Detect which cell encompasses the target text, then output its [x, y] center coordinate. 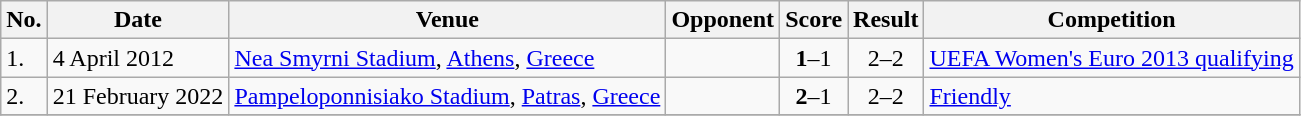
Venue [448, 20]
Score [814, 20]
Opponent [723, 20]
2. [24, 96]
Pampeloponnisiako Stadium, Patras, Greece [448, 96]
1–1 [814, 58]
Date [138, 20]
2–1 [814, 96]
Friendly [1112, 96]
21 February 2022 [138, 96]
Result [886, 20]
No. [24, 20]
Competition [1112, 20]
Nea Smyrni Stadium, Athens, Greece [448, 58]
4 April 2012 [138, 58]
UEFA Women's Euro 2013 qualifying [1112, 58]
1. [24, 58]
